Search for the cell housing the specified text and yield its (X, Y) center coordinate. 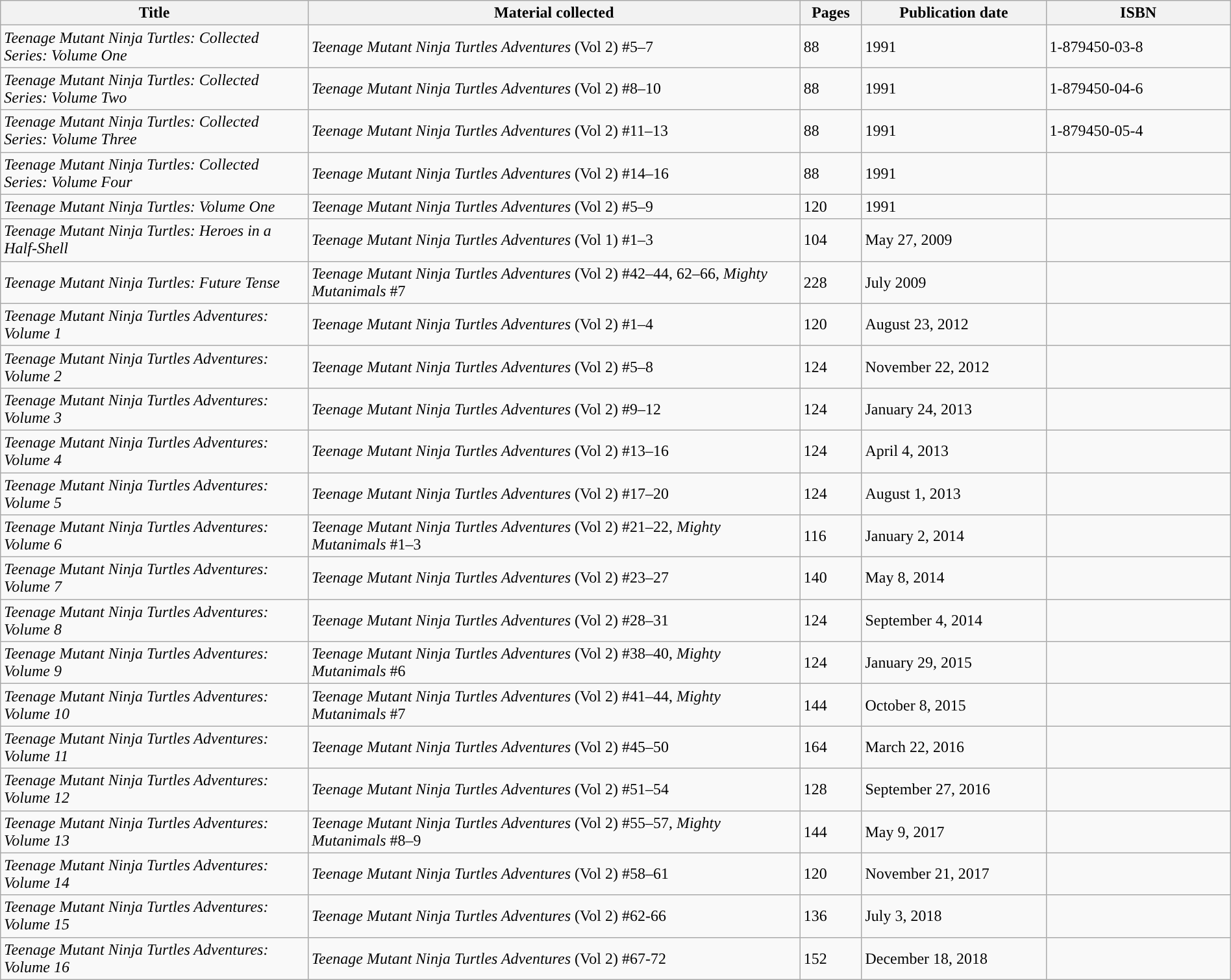
October 8, 2015 (954, 705)
Teenage Mutant Ninja Turtles Adventures: Volume 1 (155, 325)
1-879450-03-8 (1138, 47)
Teenage Mutant Ninja Turtles Adventures: Volume 5 (155, 494)
Teenage Mutant Ninja Turtles Adventures: Volume 8 (155, 621)
January 2, 2014 (954, 536)
Teenage Mutant Ninja Turtles Adventures (Vol 2) #45–50 (554, 747)
ISBN (1138, 13)
104 (831, 240)
Teenage Mutant Ninja Turtles Adventures (Vol 2) #13–16 (554, 451)
Pages (831, 13)
Teenage Mutant Ninja Turtles Adventures: Volume 9 (155, 662)
Teenage Mutant Ninja Turtles Adventures: Volume 6 (155, 536)
April 4, 2013 (954, 451)
Teenage Mutant Ninja Turtles Adventures (Vol 2) #17–20 (554, 494)
Teenage Mutant Ninja Turtles Adventures (Vol 2) #62-66 (554, 916)
Publication date (954, 13)
Teenage Mutant Ninja Turtles Adventures (Vol 2) #67-72 (554, 959)
128 (831, 790)
Teenage Mutant Ninja Turtles Adventures (Vol 2) #5–9 (554, 207)
Teenage Mutant Ninja Turtles Adventures (Vol 2) #1–4 (554, 325)
Teenage Mutant Ninja Turtles Adventures (Vol 2) #9–12 (554, 409)
July 3, 2018 (954, 916)
Teenage Mutant Ninja Turtles Adventures: Volume 11 (155, 747)
Teenage Mutant Ninja Turtles Adventures (Vol 2) #11–13 (554, 131)
Teenage Mutant Ninja Turtles: Volume One (155, 207)
Teenage Mutant Ninja Turtles Adventures: Volume 3 (155, 409)
Teenage Mutant Ninja Turtles Adventures (Vol 2) #21–22, Mighty Mutanimals #1–3 (554, 536)
Teenage Mutant Ninja Turtles Adventures: Volume 2 (155, 366)
Teenage Mutant Ninja Turtles Adventures (Vol 1) #1–3 (554, 240)
152 (831, 959)
Teenage Mutant Ninja Turtles Adventures: Volume 10 (155, 705)
1-879450-04-6 (1138, 88)
Teenage Mutant Ninja Turtles Adventures (Vol 2) #41–44, Mighty Mutanimals #7 (554, 705)
Teenage Mutant Ninja Turtles Adventures (Vol 2) #55–57, Mighty Mutanimals #8–9 (554, 831)
Teenage Mutant Ninja Turtles Adventures: Volume 12 (155, 790)
1-879450-05-4 (1138, 131)
Teenage Mutant Ninja Turtles Adventures (Vol 2) #51–54 (554, 790)
Teenage Mutant Ninja Turtles Adventures: Volume 4 (155, 451)
Teenage Mutant Ninja Turtles Adventures: Volume 15 (155, 916)
December 18, 2018 (954, 959)
July 2009 (954, 282)
Teenage Mutant Ninja Turtles Adventures (Vol 2) #14–16 (554, 173)
September 27, 2016 (954, 790)
Teenage Mutant Ninja Turtles Adventures: Volume 7 (155, 578)
Teenage Mutant Ninja Turtles Adventures (Vol 2) #5–7 (554, 47)
Teenage Mutant Ninja Turtles Adventures: Volume 14 (155, 874)
Teenage Mutant Ninja Turtles: Collected Series: Volume Four (155, 173)
Teenage Mutant Ninja Turtles Adventures: Volume 16 (155, 959)
Title (155, 13)
November 22, 2012 (954, 366)
May 27, 2009 (954, 240)
Teenage Mutant Ninja Turtles Adventures (Vol 2) #5–8 (554, 366)
Teenage Mutant Ninja Turtles Adventures (Vol 2) #28–31 (554, 621)
228 (831, 282)
Teenage Mutant Ninja Turtles Adventures (Vol 2) #8–10 (554, 88)
May 9, 2017 (954, 831)
September 4, 2014 (954, 621)
136 (831, 916)
May 8, 2014 (954, 578)
Teenage Mutant Ninja Turtles: Heroes in a Half-Shell (155, 240)
Teenage Mutant Ninja Turtles Adventures (Vol 2) #42–44, 62–66, Mighty Mutanimals #7 (554, 282)
August 1, 2013 (954, 494)
March 22, 2016 (954, 747)
140 (831, 578)
November 21, 2017 (954, 874)
August 23, 2012 (954, 325)
Teenage Mutant Ninja Turtles Adventures (Vol 2) #23–27 (554, 578)
January 29, 2015 (954, 662)
Teenage Mutant Ninja Turtles: Collected Series: Volume One (155, 47)
Teenage Mutant Ninja Turtles Adventures (Vol 2) #58–61 (554, 874)
Teenage Mutant Ninja Turtles: Collected Series: Volume Three (155, 131)
Teenage Mutant Ninja Turtles Adventures: Volume 13 (155, 831)
January 24, 2013 (954, 409)
116 (831, 536)
Teenage Mutant Ninja Turtles: Collected Series: Volume Two (155, 88)
164 (831, 747)
Teenage Mutant Ninja Turtles: Future Tense (155, 282)
Material collected (554, 13)
Teenage Mutant Ninja Turtles Adventures (Vol 2) #38–40, Mighty Mutanimals #6 (554, 662)
